From the cell containing the given text, extract its center point as [x, y] coordinate. 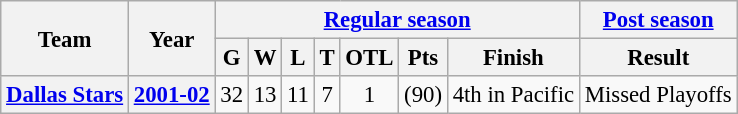
4th in Pacific [513, 95]
T [327, 58]
W [264, 58]
Post season [658, 20]
2001-02 [172, 95]
OTL [370, 58]
13 [264, 95]
Result [658, 58]
(90) [424, 95]
Year [172, 38]
Pts [424, 58]
Finish [513, 58]
Missed Playoffs [658, 95]
11 [298, 95]
Regular season [397, 20]
7 [327, 95]
1 [370, 95]
32 [232, 95]
Dallas Stars [65, 95]
L [298, 58]
Team [65, 38]
G [232, 58]
